Extract the [x, y] coordinate from the center of the cell holding the provided text.  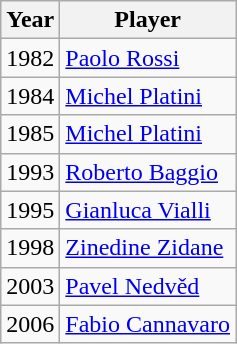
1984 [30, 96]
2003 [30, 286]
Zinedine Zidane [148, 248]
Roberto Baggio [148, 172]
Gianluca Vialli [148, 210]
Pavel Nedvěd [148, 286]
1998 [30, 248]
Year [30, 20]
1985 [30, 134]
Fabio Cannavaro [148, 324]
1995 [30, 210]
Paolo Rossi [148, 58]
2006 [30, 324]
1993 [30, 172]
1982 [30, 58]
Player [148, 20]
